Find where the given text appears and provide that cell's center as (x, y) coordinate. 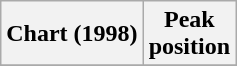
Peakposition (189, 34)
Chart (1998) (72, 34)
